Return [X, Y] of the center of cell containing provided text 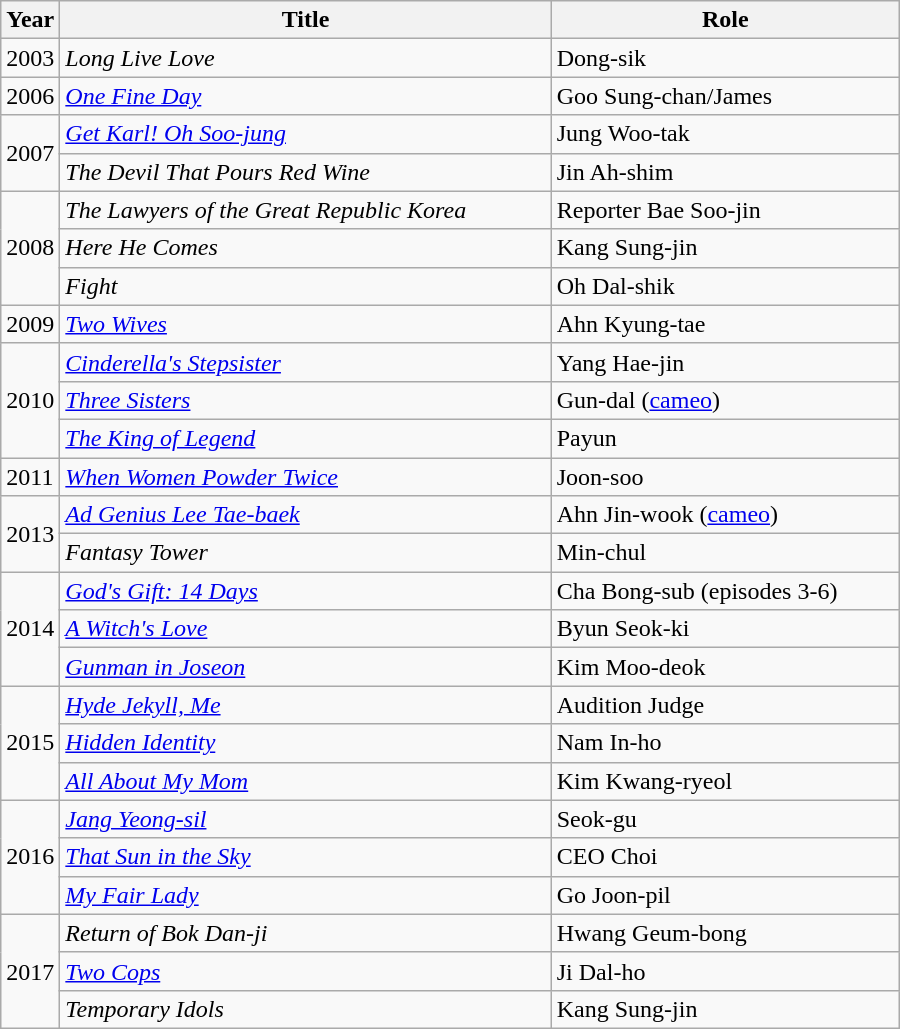
Two Cops [306, 971]
2003 [30, 58]
Long Live Love [306, 58]
Oh Dal-shik [725, 286]
2014 [30, 629]
2016 [30, 857]
Ji Dal-ho [725, 971]
Jin Ah-shim [725, 172]
Goo Sung-chan/James [725, 96]
Dong-sik [725, 58]
2013 [30, 534]
Ahn Jin-wook (cameo) [725, 515]
Gunman in Joseon [306, 667]
Title [306, 20]
All About My Mom [306, 781]
2010 [30, 400]
Jang Yeong-sil [306, 819]
2011 [30, 477]
Byun Seok-ki [725, 629]
Get Karl! Oh Soo-jung [306, 134]
Min-chul [725, 553]
Nam In-ho [725, 743]
Hwang Geum-bong [725, 933]
2017 [30, 971]
A Witch's Love [306, 629]
2007 [30, 153]
Payun [725, 438]
Ahn Kyung-tae [725, 324]
Kim Moo-deok [725, 667]
Jung Woo-tak [725, 134]
Here He Comes [306, 248]
2008 [30, 248]
The Lawyers of the Great Republic Korea [306, 210]
Hyde Jekyll, Me [306, 705]
Year [30, 20]
Cinderella's Stepsister [306, 362]
Ad Genius Lee Tae-baek [306, 515]
The Devil That Pours Red Wine [306, 172]
Return of Bok Dan-ji [306, 933]
Role [725, 20]
Gun-dal (cameo) [725, 400]
My Fair Lady [306, 895]
Cha Bong-sub (episodes 3-6) [725, 591]
Yang Hae-jin [725, 362]
Audition Judge [725, 705]
Kim Kwang-ryeol [725, 781]
One Fine Day [306, 96]
Fight [306, 286]
2009 [30, 324]
Two Wives [306, 324]
2006 [30, 96]
The King of Legend [306, 438]
Go Joon-pil [725, 895]
That Sun in the Sky [306, 857]
Reporter Bae Soo-jin [725, 210]
Seok-gu [725, 819]
God's Gift: 14 Days [306, 591]
2015 [30, 743]
CEO Choi [725, 857]
Temporary Idols [306, 1009]
Three Sisters [306, 400]
Fantasy Tower [306, 553]
When Women Powder Twice [306, 477]
Hidden Identity [306, 743]
Joon-soo [725, 477]
